For the text-containing cell, return its midpoint in [X, Y] coordinate format. 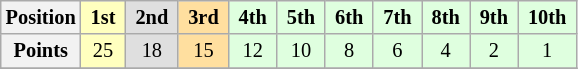
5th [301, 17]
15 [203, 51]
12 [253, 51]
4th [253, 17]
Points [41, 51]
3rd [203, 17]
10 [301, 51]
9th [494, 17]
6th [349, 17]
10th [547, 17]
8 [349, 51]
6 [397, 51]
1st [104, 17]
18 [152, 51]
8th [446, 17]
2 [494, 51]
1 [547, 51]
4 [446, 51]
Position [41, 17]
2nd [152, 17]
7th [397, 17]
25 [104, 51]
